Detect which cell encompasses the target text, then output its [x, y] center coordinate. 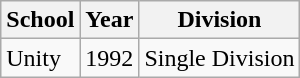
Single Division [220, 58]
1992 [110, 58]
Year [110, 20]
School [40, 20]
Division [220, 20]
Unity [40, 58]
